From the cell containing the given text, extract its center point as (x, y) coordinate. 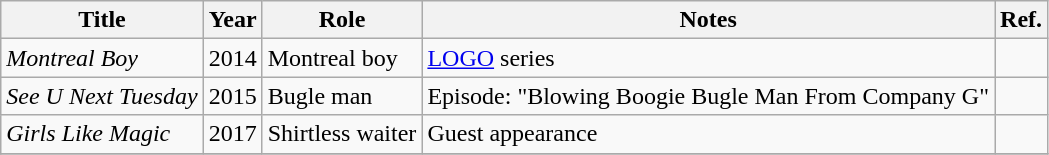
Title (102, 20)
2017 (232, 134)
Notes (708, 20)
Guest appearance (708, 134)
Montreal Boy (102, 58)
Montreal boy (342, 58)
Shirtless waiter (342, 134)
Girls Like Magic (102, 134)
Role (342, 20)
Ref. (1022, 20)
2014 (232, 58)
Bugle man (342, 96)
LOGO series (708, 58)
2015 (232, 96)
Year (232, 20)
Episode: "Blowing Boogie Bugle Man From Company G" (708, 96)
See U Next Tuesday (102, 96)
